Search for the cell housing the specified text and yield its (x, y) center coordinate. 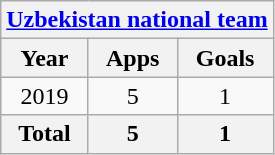
Total (45, 134)
Goals (225, 58)
Year (45, 58)
Uzbekistan national team (137, 20)
2019 (45, 96)
Apps (132, 58)
